Locate the cell with the specified text and output its (x, y) center coordinate. 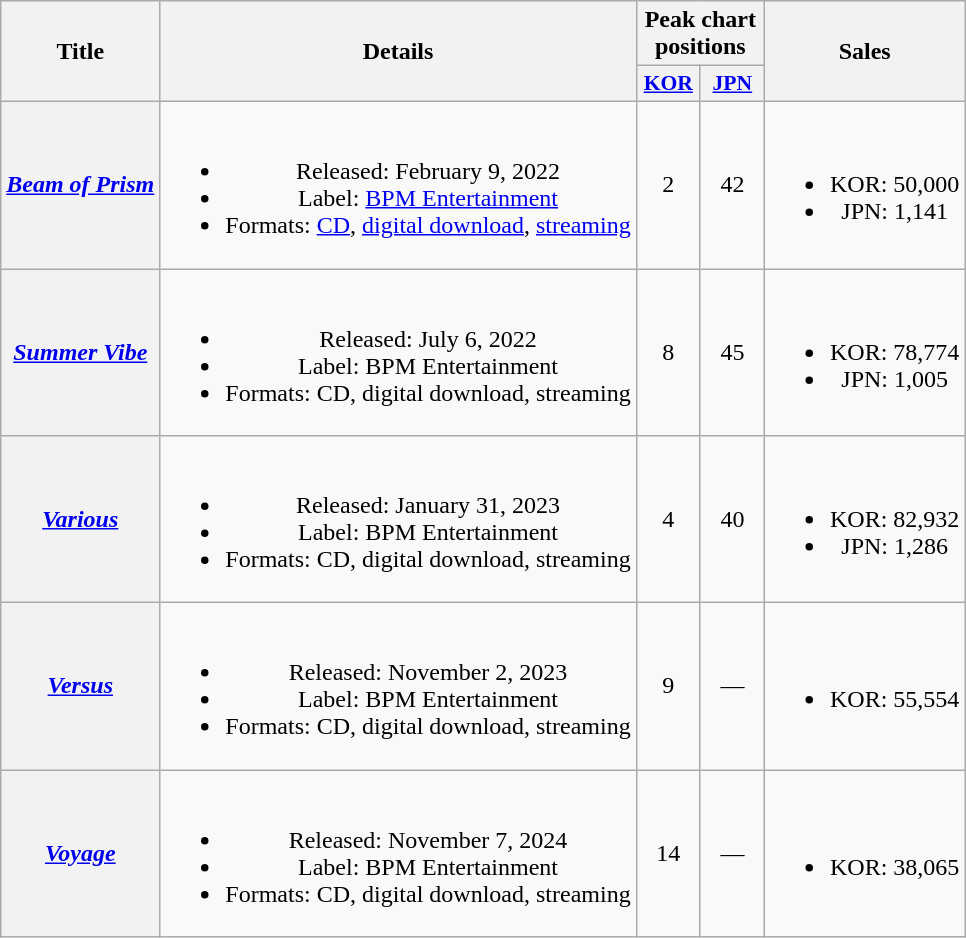
Title (80, 52)
9 (668, 686)
Various (80, 520)
40 (732, 520)
4 (668, 520)
2 (668, 184)
Released: November 2, 2023Label: BPM EntertainmentFormats: CD, digital download, streaming (398, 686)
Sales (864, 52)
KOR (668, 84)
Released: July 6, 2022Label: BPM EntertainmentFormats: CD, digital download, streaming (398, 352)
Summer Vibe (80, 352)
Versus (80, 686)
KOR: 78,774JPN: 1,005 (864, 352)
KOR: 55,554 (864, 686)
Beam of Prism (80, 184)
Released: January 31, 2023Label: BPM EntertainmentFormats: CD, digital download, streaming (398, 520)
Peak chartpositions (700, 34)
Released: November 7, 2024Label: BPM EntertainmentFormats: CD, digital download, streaming (398, 854)
Voyage (80, 854)
KOR: 82,932JPN: 1,286 (864, 520)
Released: February 9, 2022Label: BPM EntertainmentFormats: CD, digital download, streaming (398, 184)
8 (668, 352)
42 (732, 184)
KOR: 38,065 (864, 854)
45 (732, 352)
14 (668, 854)
Details (398, 52)
KOR: 50,000JPN: 1,141 (864, 184)
JPN (732, 84)
